Detect which cell encompasses the target text, then output its (X, Y) center coordinate. 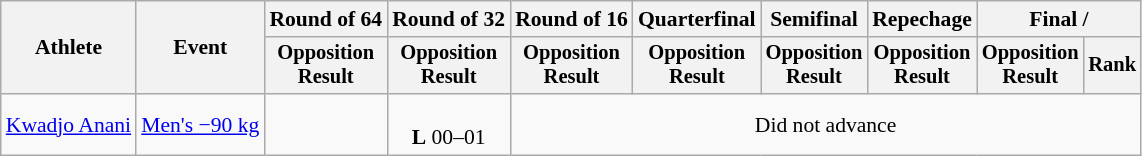
Repechage (922, 19)
Kwadjo Anani (68, 124)
Quarterfinal (697, 19)
Rank (1112, 66)
Final / (1059, 19)
Athlete (68, 48)
Event (200, 48)
Men's −90 kg (200, 124)
Round of 32 (448, 19)
Did not advance (826, 124)
L 00–01 (448, 124)
Semifinal (814, 19)
Round of 16 (572, 19)
Round of 64 (326, 19)
